Return (X, Y) of the center of cell containing provided text 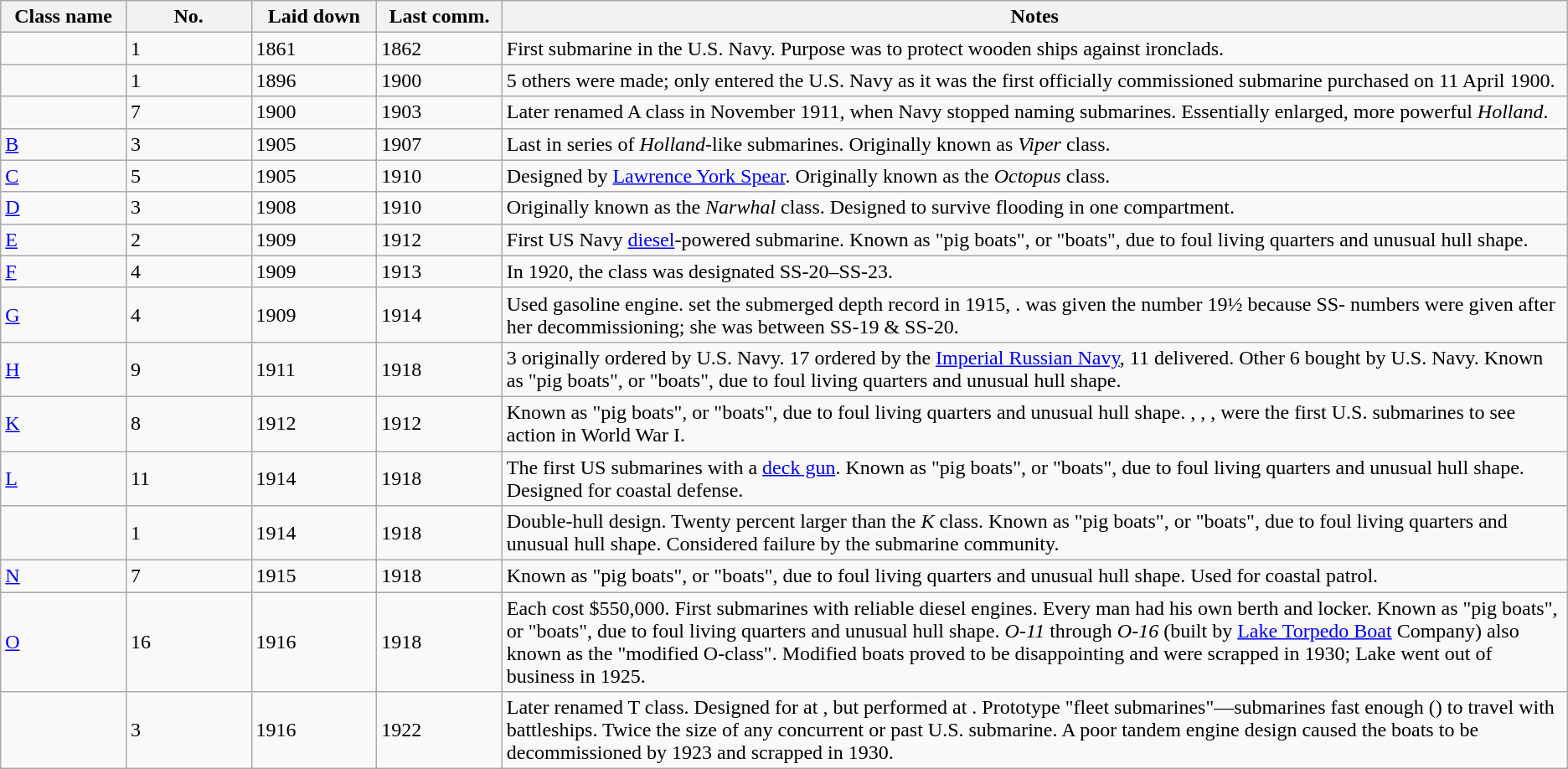
Known as "pig boats", or "boats", due to foul living quarters and unusual hull shape. Used for coastal patrol. (1034, 576)
Originally known as the Narwhal class. Designed to survive flooding in one compartment. (1034, 208)
Notes (1034, 17)
1913 (440, 271)
1896 (314, 80)
No. (188, 17)
1922 (440, 730)
B (64, 144)
16 (188, 642)
L (64, 477)
Designed by Lawrence York Spear. Originally known as the Octopus class. (1034, 176)
E (64, 240)
5 (188, 176)
Last comm. (440, 17)
In 1920, the class was designated SS-20–SS-23. (1034, 271)
First US Navy diesel-powered submarine. Known as "pig boats", or "boats", due to foul living quarters and unusual hull shape. (1034, 240)
5 others were made; only entered the U.S. Navy as it was the first officially commissioned submarine purchased on 11 April 1900. (1034, 80)
11 (188, 477)
H (64, 369)
G (64, 315)
1862 (440, 49)
N (64, 576)
Later renamed A class in November 1911, when Navy stopped naming submarines. Essentially enlarged, more powerful Holland. (1034, 112)
8 (188, 424)
Laid down (314, 17)
1911 (314, 369)
Last in series of Holland-like submarines. Originally known as Viper class. (1034, 144)
1861 (314, 49)
O (64, 642)
9 (188, 369)
2 (188, 240)
1903 (440, 112)
1915 (314, 576)
1908 (314, 208)
F (64, 271)
C (64, 176)
K (64, 424)
1907 (440, 144)
D (64, 208)
First submarine in the U.S. Navy. Purpose was to protect wooden ships against ironclads. (1034, 49)
Class name (64, 17)
